Provide the (x, y) coordinate of the cell's center where the given text is located.  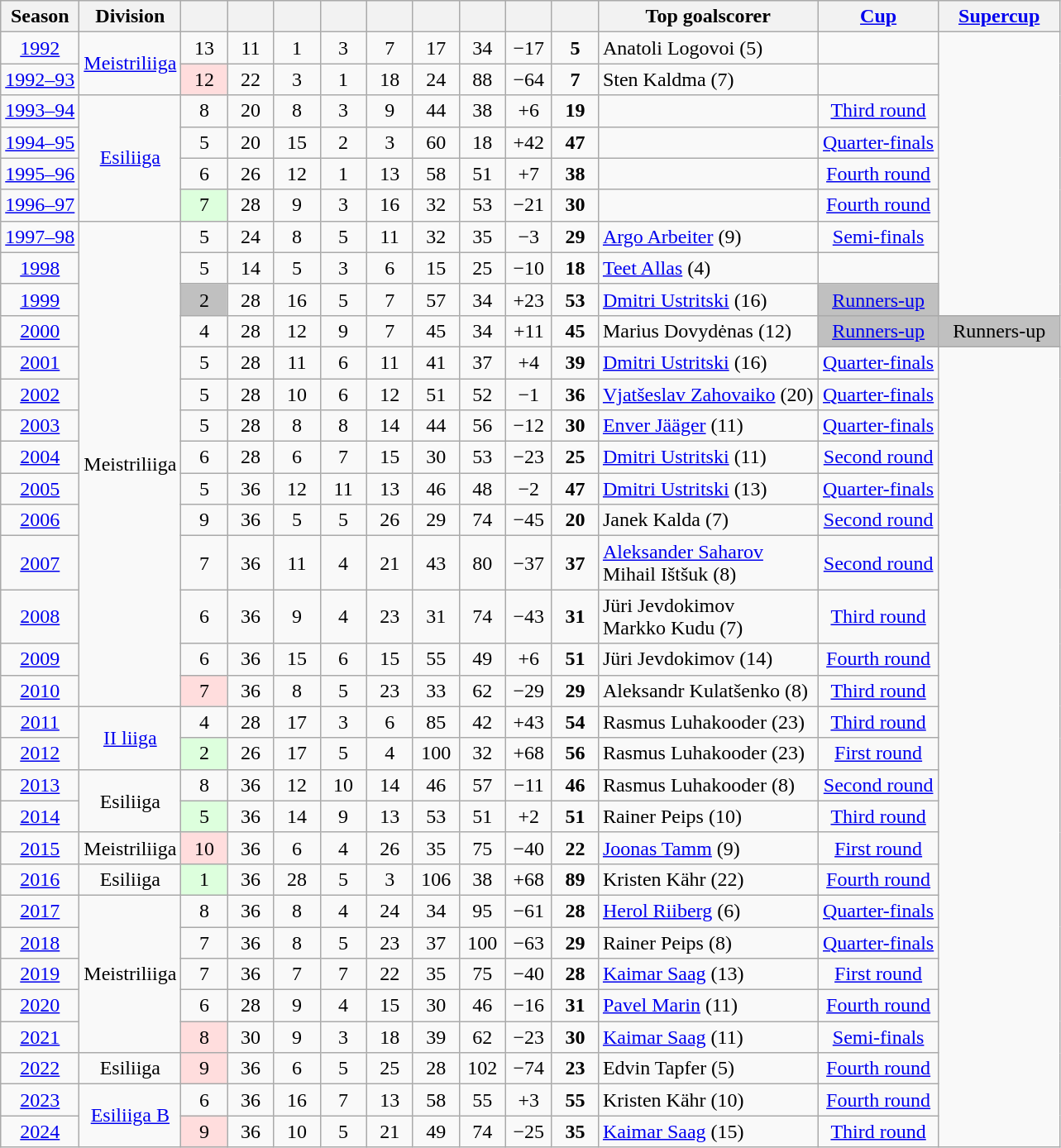
−3 (528, 237)
Edvin Tapfer (5) (708, 1069)
2024 (40, 1131)
2007 (40, 562)
Kristen Kähr (10) (708, 1100)
48 (482, 489)
1997–98 (40, 237)
−37 (528, 562)
60 (436, 142)
2023 (40, 1100)
2015 (40, 848)
Marius Dovydėnas (12) (708, 331)
1992 (40, 48)
42 (482, 722)
Division (131, 17)
1996–97 (40, 205)
−63 (528, 942)
Kaimar Saag (11) (708, 1037)
2014 (40, 816)
Kristen Kähr (22) (708, 879)
2013 (40, 785)
1992–93 (40, 79)
+43 (528, 722)
54 (575, 722)
Jüri Jevdokimov (14) (708, 659)
33 (436, 691)
Herol Riiberg (6) (708, 911)
85 (436, 722)
Janek Kalda (7) (708, 520)
2012 (40, 753)
1994–95 (40, 142)
Aleksander Saharov Mihail Ištšuk (8) (708, 562)
Cup (878, 17)
+11 (528, 331)
+2 (528, 816)
−61 (528, 911)
Rainer Peips (10) (708, 816)
19 (575, 111)
2003 (40, 426)
Argo Arbeiter (9) (708, 237)
+42 (528, 142)
2018 (40, 942)
Kaimar Saag (13) (708, 974)
95 (482, 911)
2008 (40, 617)
Kaimar Saag (15) (708, 1131)
Jüri Jevdokimov Markko Kudu (7) (708, 617)
Teet Allas (4) (708, 268)
Supercup (999, 17)
Top goalscorer (708, 17)
2006 (40, 520)
2011 (40, 722)
Aleksandr Kulatšenko (8) (708, 691)
−43 (528, 617)
Sten Kaldma (7) (708, 79)
−45 (528, 520)
2001 (40, 362)
Dmitri Ustritski (13) (708, 489)
2010 (40, 691)
Joonas Tamm (9) (708, 848)
88 (482, 79)
89 (575, 879)
2004 (40, 457)
41 (436, 362)
−25 (528, 1131)
+4 (528, 362)
−1 (528, 395)
Enver Jääger (11) (708, 426)
80 (482, 562)
−17 (528, 48)
−64 (528, 79)
+3 (528, 1100)
2002 (40, 395)
1995–96 (40, 174)
−12 (528, 426)
1999 (40, 299)
Rasmus Luhakooder (8) (708, 785)
−10 (528, 268)
Esiliiga B (131, 1116)
2009 (40, 659)
2005 (40, 489)
−74 (528, 1069)
−21 (528, 205)
2021 (40, 1037)
2000 (40, 331)
52 (482, 395)
2022 (40, 1069)
2019 (40, 974)
+23 (528, 299)
2017 (40, 911)
Season (40, 17)
43 (436, 562)
2016 (40, 879)
Rainer Peips (8) (708, 942)
106 (436, 879)
Vjatšeslav Zahovaiko (20) (708, 395)
1998 (40, 268)
Pavel Marin (11) (708, 1006)
−11 (528, 785)
Dmitri Ustritski (11) (708, 457)
II liiga (131, 738)
Anatoli Logovoi (5) (708, 48)
2020 (40, 1006)
102 (482, 1069)
−2 (528, 489)
−16 (528, 1006)
+7 (528, 174)
−29 (528, 691)
1993–94 (40, 111)
